Return (X, Y) of the center of cell containing provided text 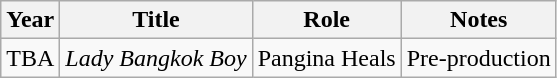
Lady Bangkok Boy (156, 58)
Title (156, 20)
TBA (30, 58)
Notes (478, 20)
Role (326, 20)
Pangina Heals (326, 58)
Year (30, 20)
Pre-production (478, 58)
